Provide the (X, Y) coordinate of the cell's center where the given text is located.  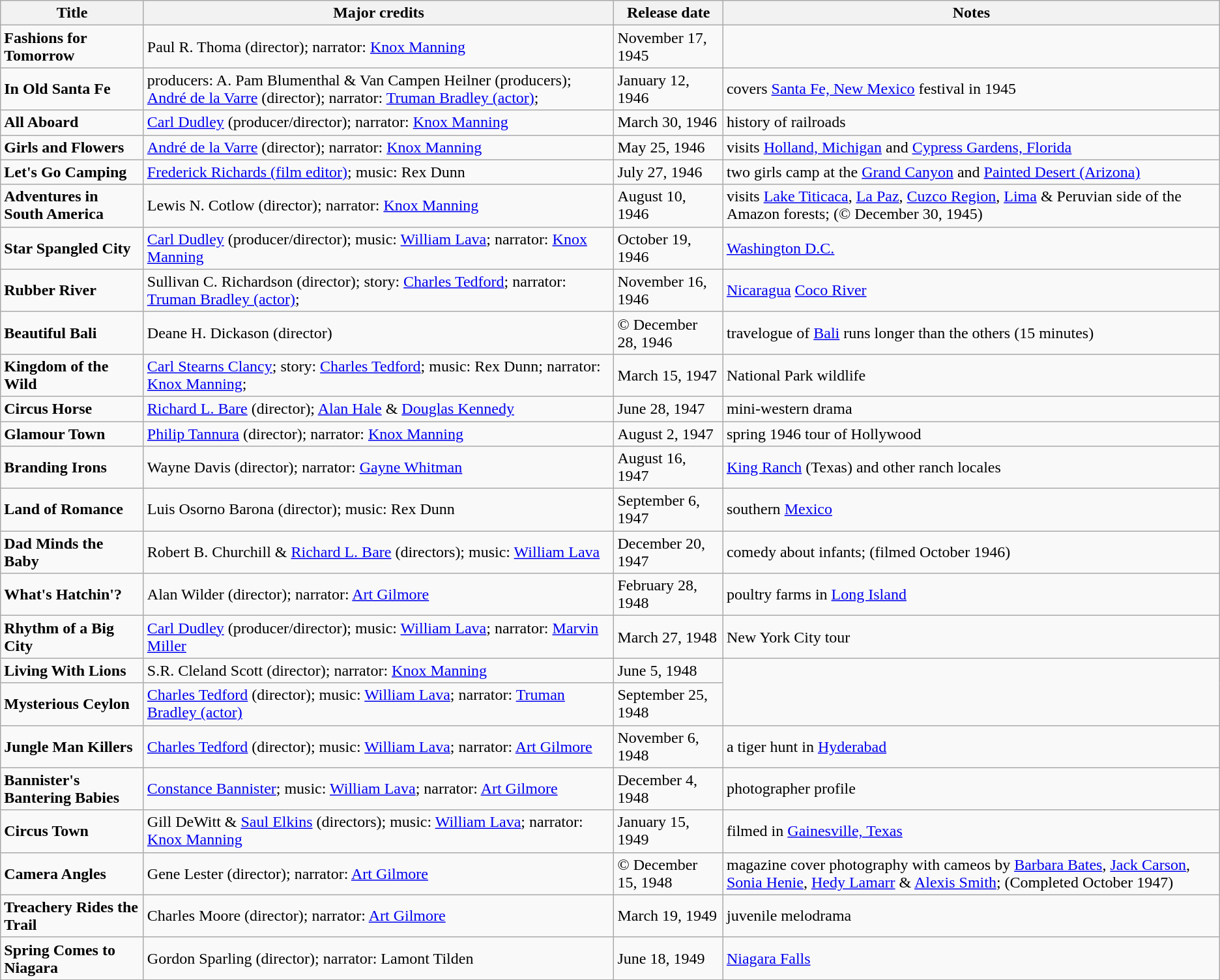
Treachery Rides the Trail (72, 916)
Richard L. Bare (director); Alan Hale & Douglas Kennedy (379, 409)
Charles Tedford (director); music: William Lava; narrator: Truman Bradley (actor) (379, 704)
National Park wildlife (971, 375)
Carl Dudley (producer/director); narrator: Knox Manning (379, 122)
July 27, 1946 (669, 172)
Girls and Flowers (72, 147)
spring 1946 tour of Hollywood (971, 433)
February 28, 1948 (669, 594)
October 19, 1946 (669, 248)
In Old Santa Fe (72, 89)
August 2, 1947 (669, 433)
magazine cover photography with cameos by Barbara Bates, Jack Carson, Sonia Henie, Hedy Lamarr & Alexis Smith; (Completed October 1947) (971, 873)
photographer profile (971, 788)
Lewis N. Cotlow (director); narrator: Knox Manning (379, 206)
Star Spangled City (72, 248)
covers Santa Fe, New Mexico festival in 1945 (971, 89)
S.R. Cleland Scott (director); narrator: Knox Manning (379, 670)
November 6, 1948 (669, 747)
Fashions for Tomorrow (72, 47)
June 28, 1947 (669, 409)
September 6, 1947 (669, 510)
travelogue of Bali runs longer than the others (15 minutes) (971, 332)
January 12, 1946 (669, 89)
March 19, 1949 (669, 916)
Deane H. Dickason (director) (379, 332)
March 27, 1948 (669, 637)
juvenile melodrama (971, 916)
Mysterious Ceylon (72, 704)
All Aboard (72, 122)
Title (72, 13)
a tiger hunt in Hyderabad (971, 747)
Philip Tannura (director); narrator: Knox Manning (379, 433)
Gene Lester (director); narrator: Art Gilmore (379, 873)
Niagara Falls (971, 958)
Nicaragua Coco River (971, 291)
Let's Go Camping (72, 172)
Frederick Richards (film editor); music: Rex Dunn (379, 172)
mini-western drama (971, 409)
Notes (971, 13)
Alan Wilder (director); narrator: Art Gilmore (379, 594)
visits Lake Titicaca, La Paz, Cuzco Region, Lima & Peruvian side of the Amazon forests; (© December 30, 1945) (971, 206)
Branding Irons (72, 468)
southern Mexico (971, 510)
Luis Osorno Barona (director); music: Rex Dunn (379, 510)
producers: A. Pam Blumenthal & Van Campen Heilner (producers); André de la Varre (director); narrator: Truman Bradley (actor); (379, 89)
filmed in Gainesville, Texas (971, 831)
Charles Tedford (director); music: William Lava; narrator: Art Gilmore (379, 747)
November 17, 1945 (669, 47)
Charles Moore (director); narrator: Art Gilmore (379, 916)
Glamour Town (72, 433)
May 25, 1946 (669, 147)
Paul R. Thoma (director); narrator: Knox Manning (379, 47)
Wayne Davis (director); narrator: Gayne Whitman (379, 468)
June 18, 1949 (669, 958)
Gill DeWitt & Saul Elkins (directors); music: William Lava; narrator: Knox Manning (379, 831)
March 15, 1947 (669, 375)
Living With Lions (72, 670)
comedy about infants; (filmed October 1946) (971, 553)
Rubber River (72, 291)
December 20, 1947 (669, 553)
© December 28, 1946 (669, 332)
What's Hatchin'? (72, 594)
poultry farms in Long Island (971, 594)
August 10, 1946 (669, 206)
Rhythm of a Big City (72, 637)
Major credits (379, 13)
Carl Dudley (producer/director); music: William Lava; narrator: Knox Manning (379, 248)
September 25, 1948 (669, 704)
Dad Minds the Baby (72, 553)
New York City tour (971, 637)
Circus Horse (72, 409)
Jungle Man Killers (72, 747)
Washington D.C. (971, 248)
King Ranch (Texas) and other ranch locales (971, 468)
November 16, 1946 (669, 291)
Carl Dudley (producer/director); music: William Lava; narrator: Marvin Miller (379, 637)
Constance Bannister; music: William Lava; narrator: Art Gilmore (379, 788)
two girls camp at the Grand Canyon and Painted Desert (Arizona) (971, 172)
history of railroads (971, 122)
June 5, 1948 (669, 670)
Release date (669, 13)
Robert B. Churchill & Richard L. Bare (directors); music: William Lava (379, 553)
Land of Romance (72, 510)
Gordon Sparling (director); narrator: Lamont Tilden (379, 958)
André de la Varre (director); narrator: Knox Manning (379, 147)
visits Holland, Michigan and Cypress Gardens, Florida (971, 147)
Adventures in South America (72, 206)
Sullivan C. Richardson (director); story: Charles Tedford; narrator: Truman Bradley (actor); (379, 291)
Spring Comes to Niagara (72, 958)
December 4, 1948 (669, 788)
Carl Stearns Clancy; story: Charles Tedford; music: Rex Dunn; narrator: Knox Manning; (379, 375)
Camera Angles (72, 873)
Bannister's Bantering Babies (72, 788)
August 16, 1947 (669, 468)
Beautiful Bali (72, 332)
March 30, 1946 (669, 122)
Circus Town (72, 831)
© December 15, 1948 (669, 873)
January 15, 1949 (669, 831)
Kingdom of the Wild (72, 375)
